Output the [X, Y] coordinate of the center of the cell containing the given text.  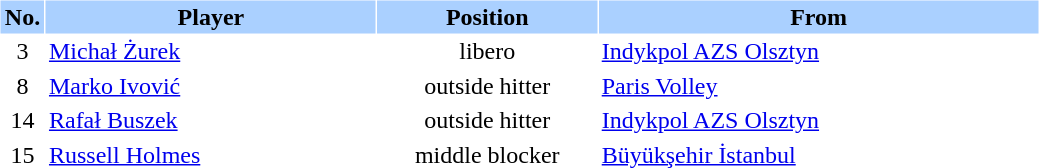
Position [487, 16]
8 [22, 86]
Marko Ivović [211, 86]
3 [22, 52]
libero [487, 52]
Rafał Buszek [211, 120]
14 [22, 120]
Michał Żurek [211, 52]
Paris Volley [819, 86]
No. [22, 16]
From [819, 16]
Player [211, 16]
